Detect which cell encompasses the target text, then output its (X, Y) center coordinate. 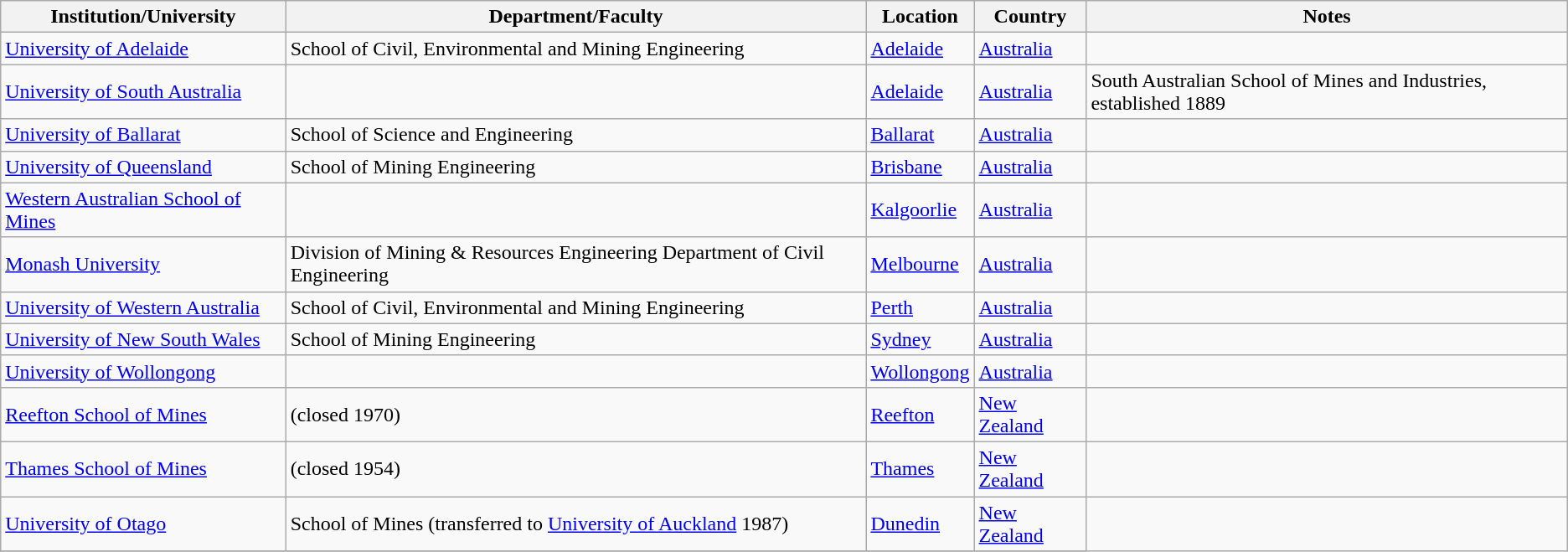
Thames (920, 469)
University of New South Wales (143, 339)
School of Mines (transferred to University of Auckland 1987) (576, 523)
Kalgoorlie (920, 209)
University of Queensland (143, 167)
South Australian School of Mines and Industries, established 1889 (1327, 92)
Monash University (143, 265)
Brisbane (920, 167)
Department/Faculty (576, 17)
Melbourne (920, 265)
Thames School of Mines (143, 469)
Wollongong (920, 371)
Ballarat (920, 135)
University of Western Australia (143, 307)
University of South Australia (143, 92)
Reefton (920, 414)
University of Wollongong (143, 371)
(closed 1954) (576, 469)
Institution/University (143, 17)
Western Australian School of Mines (143, 209)
Country (1030, 17)
School of Science and Engineering (576, 135)
Notes (1327, 17)
University of Adelaide (143, 49)
University of Otago (143, 523)
Dunedin (920, 523)
University of Ballarat (143, 135)
Perth (920, 307)
Division of Mining & Resources Engineering Department of Civil Engineering (576, 265)
Location (920, 17)
Reefton School of Mines (143, 414)
Sydney (920, 339)
(closed 1970) (576, 414)
